Scan for the cell matching the given text and deliver its (x, y) coordinate at center. 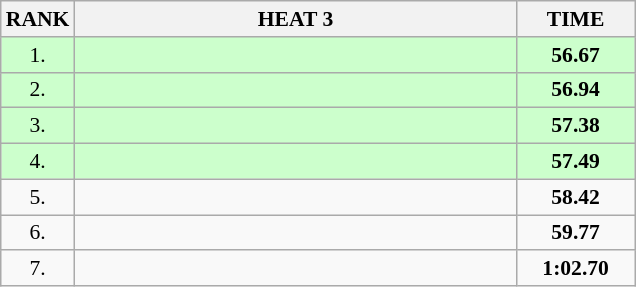
TIME (576, 19)
7. (38, 269)
1:02.70 (576, 269)
58.42 (576, 197)
6. (38, 233)
1. (38, 55)
HEAT 3 (295, 19)
56.94 (576, 90)
57.38 (576, 126)
2. (38, 90)
57.49 (576, 162)
4. (38, 162)
59.77 (576, 233)
5. (38, 197)
RANK (38, 19)
56.67 (576, 55)
3. (38, 126)
